Pinpoint the cell where the given text exists, returning its (X, Y) midpoint coordinate. 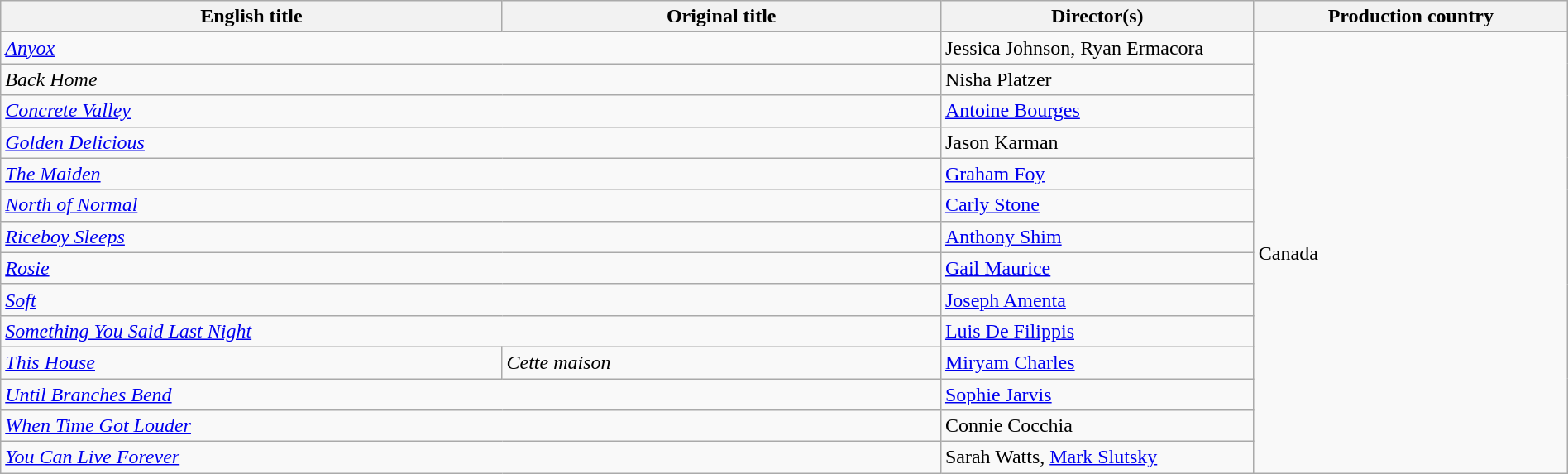
Riceboy Sleeps (471, 237)
Something You Said Last Night (471, 331)
Anthony Shim (1097, 237)
Miryam Charles (1097, 362)
Jessica Johnson, Ryan Ermacora (1097, 48)
Production country (1411, 17)
English title (251, 17)
Antoine Bourges (1097, 111)
Sophie Jarvis (1097, 395)
Golden Delicious (471, 142)
Until Branches Bend (471, 395)
Carly Stone (1097, 205)
Sarah Watts, Mark Slutsky (1097, 457)
Rosie (471, 268)
Original title (721, 17)
North of Normal (471, 205)
This House (251, 362)
Soft (471, 299)
Joseph Amenta (1097, 299)
Anyox (471, 48)
Graham Foy (1097, 174)
Concrete Valley (471, 111)
You Can Live Forever (471, 457)
Jason Karman (1097, 142)
Luis De Filippis (1097, 331)
The Maiden (471, 174)
Cette maison (721, 362)
Connie Cocchia (1097, 426)
Nisha Platzer (1097, 79)
Gail Maurice (1097, 268)
Back Home (471, 79)
Canada (1411, 253)
Director(s) (1097, 17)
When Time Got Louder (471, 426)
